Locate the cell with the specified text and output its [x, y] center coordinate. 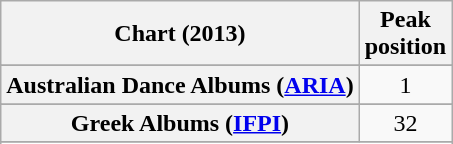
Australian Dance Albums (ARIA) [180, 85]
Greek Albums (IFPI) [180, 123]
1 [405, 85]
32 [405, 123]
Chart (2013) [180, 34]
Peakposition [405, 34]
